Output the (x, y) coordinate of the center of the cell containing the given text.  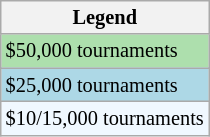
Legend (105, 17)
$10/15,000 tournaments (105, 118)
$50,000 tournaments (105, 51)
$25,000 tournaments (105, 85)
